Determine the [x, y] coordinate at the center of the cell enclosing the given text.  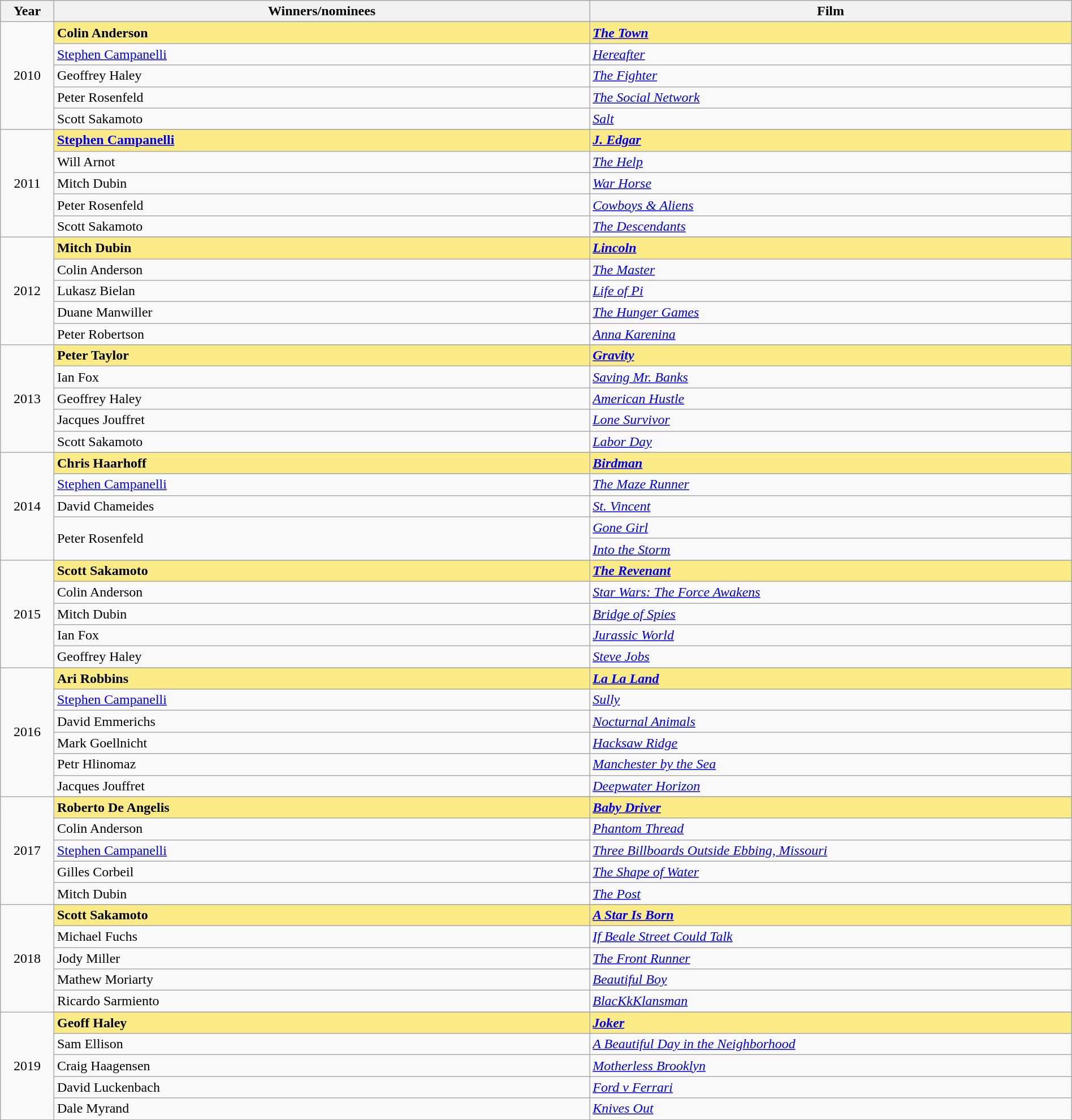
Ford v Ferrari [831, 1087]
The Shape of Water [831, 872]
Motherless Brooklyn [831, 1066]
Ricardo Sarmiento [321, 1001]
Three Billboards Outside Ebbing, Missouri [831, 850]
Dale Myrand [321, 1109]
Into the Storm [831, 549]
Gilles Corbeil [321, 872]
2019 [27, 1066]
The Help [831, 162]
The Post [831, 893]
Sam Ellison [321, 1044]
2015 [27, 613]
Mathew Moriarty [321, 980]
The Town [831, 33]
Geoff Haley [321, 1023]
The Master [831, 270]
2017 [27, 850]
Peter Robertson [321, 334]
Knives Out [831, 1109]
Salt [831, 119]
Ari Robbins [321, 678]
A Beautiful Day in the Neighborhood [831, 1044]
Hacksaw Ridge [831, 743]
Bridge of Spies [831, 613]
Saving Mr. Banks [831, 377]
Lone Survivor [831, 420]
St. Vincent [831, 506]
Beautiful Boy [831, 980]
Will Arnot [321, 162]
Chris Haarhoff [321, 463]
The Descendants [831, 226]
J. Edgar [831, 140]
2010 [27, 76]
Mark Goellnicht [321, 743]
Gone Girl [831, 527]
2016 [27, 732]
American Hustle [831, 399]
Lincoln [831, 248]
Jody Miller [321, 958]
Roberto De Angelis [321, 807]
Duane Manwiller [321, 313]
Peter Taylor [321, 356]
Gravity [831, 356]
Birdman [831, 463]
Star Wars: The Force Awakens [831, 592]
Michael Fuchs [321, 936]
The Fighter [831, 76]
Manchester by the Sea [831, 764]
Jurassic World [831, 635]
Cowboys & Aliens [831, 205]
Year [27, 11]
If Beale Street Could Talk [831, 936]
2011 [27, 183]
Deepwater Horizon [831, 786]
The Social Network [831, 97]
Life of Pi [831, 291]
The Revenant [831, 570]
The Front Runner [831, 958]
2013 [27, 399]
La La Land [831, 678]
Lukasz Bielan [321, 291]
Steve Jobs [831, 657]
2018 [27, 958]
A Star Is Born [831, 915]
2012 [27, 291]
Nocturnal Animals [831, 721]
War Horse [831, 183]
David Luckenbach [321, 1087]
Hereafter [831, 54]
Winners/nominees [321, 11]
David Chameides [321, 506]
Phantom Thread [831, 829]
Labor Day [831, 442]
Baby Driver [831, 807]
BlacKkKlansman [831, 1001]
2014 [27, 506]
Film [831, 11]
Sully [831, 700]
Craig Haagensen [321, 1066]
Joker [831, 1023]
Petr Hlinomaz [321, 764]
The Maze Runner [831, 485]
Anna Karenina [831, 334]
David Emmerichs [321, 721]
The Hunger Games [831, 313]
